Return the [x, y] coordinate for the center point of the cell that contains the specified text.  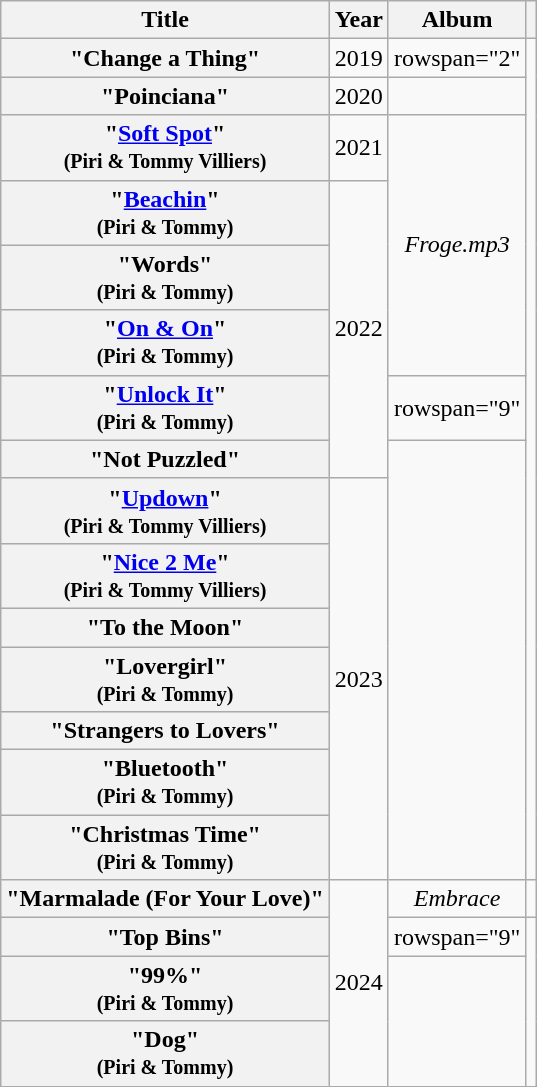
2021 [358, 148]
"Words"(Piri & Tommy) [166, 278]
2022 [358, 329]
Year [358, 20]
Album [457, 20]
"Poinciana" [166, 96]
Froge.mp3 [457, 245]
"Dog"(Piri & Tommy) [166, 1054]
Title [166, 20]
2019 [358, 58]
"Top Bins" [166, 937]
"Bluetooth"(Piri & Tommy) [166, 782]
"On & On"(Piri & Tommy) [166, 342]
"Strangers to Lovers" [166, 731]
"Not Puzzled" [166, 459]
"Updown"(Piri & Tommy Villiers) [166, 510]
rowspan="2" [457, 58]
"Beachin"(Piri & Tommy) [166, 212]
Embrace [457, 899]
"Nice 2 Me"(Piri & Tommy Villiers) [166, 576]
2020 [358, 96]
"Marmalade (For Your Love)" [166, 899]
"Christmas Time"(Piri & Tommy) [166, 848]
"Lovergirl"(Piri & Tommy) [166, 678]
2023 [358, 678]
"Soft Spot"(Piri & Tommy Villiers) [166, 148]
"To the Moon" [166, 627]
"Unlock It"(Piri & Tommy) [166, 408]
"99%"(Piri & Tommy) [166, 988]
2024 [358, 983]
"Change a Thing" [166, 58]
